From the cell containing the given text, extract its center point as (x, y) coordinate. 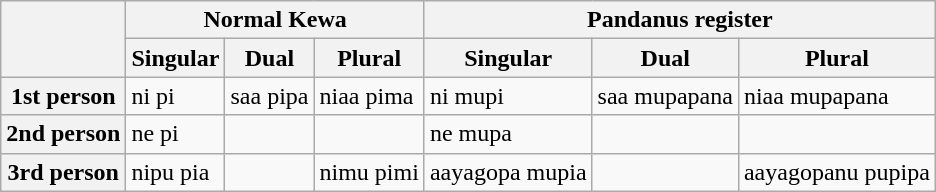
ne mupa (508, 134)
3rd person (64, 172)
nipu pia (176, 172)
Pandanus register (680, 20)
ni pi (176, 96)
aayagopanu pupipa (836, 172)
ni mupi (508, 96)
niaa mupapana (836, 96)
ne pi (176, 134)
2nd person (64, 134)
Normal Kewa (276, 20)
niaa pima (369, 96)
aayagopa mupia (508, 172)
saa mupapana (665, 96)
nimu pimi (369, 172)
saa pipa (270, 96)
1st person (64, 96)
